Output the [x, y] coordinate of the center of the cell containing the given text.  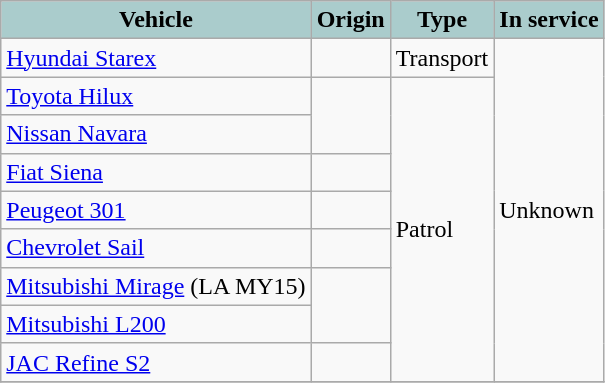
JAC Refine S2 [156, 362]
Mitsubishi Mirage (LA MY15) [156, 286]
Mitsubishi L200 [156, 324]
Type [442, 20]
Fiat Siena [156, 172]
In service [549, 20]
Chevrolet Sail [156, 248]
Nissan Navara [156, 134]
Unknown [549, 210]
Hyundai Starex [156, 58]
Toyota Hilux [156, 96]
Origin [350, 20]
Vehicle [156, 20]
Patrol [442, 229]
Peugeot 301 [156, 210]
Transport [442, 58]
